Provide the [x, y] coordinate of the cell's center where the given text is located.  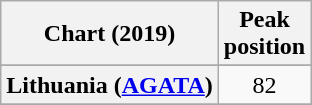
82 [264, 85]
Lithuania (AGATA) [110, 85]
Peakposition [264, 34]
Chart (2019) [110, 34]
